Return the (x, y) coordinate for the center point of the cell that contains the specified text.  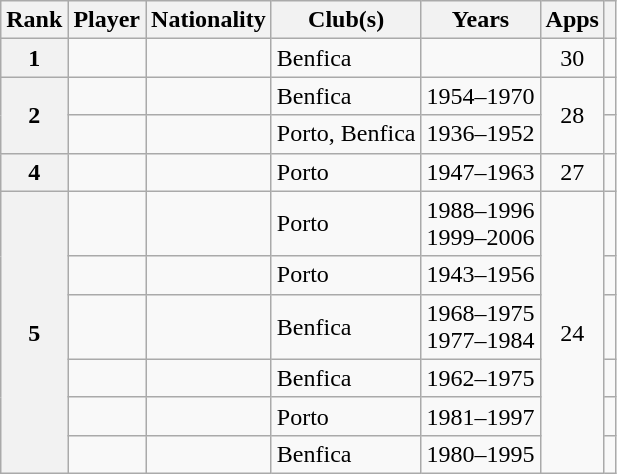
28 (572, 115)
30 (572, 58)
27 (572, 172)
1981–1997 (480, 416)
1988–19961999–2006 (480, 224)
5 (34, 332)
2 (34, 115)
1 (34, 58)
Porto, Benfica (346, 134)
1968–19751977–1984 (480, 326)
1936–1952 (480, 134)
1980–1995 (480, 454)
Club(s) (346, 20)
1954–1970 (480, 96)
Rank (34, 20)
1947–1963 (480, 172)
Apps (572, 20)
4 (34, 172)
Nationality (209, 20)
1943–1956 (480, 275)
Years (480, 20)
Player (107, 20)
24 (572, 332)
1962–1975 (480, 378)
